Return [X, Y] of the center of cell containing provided text 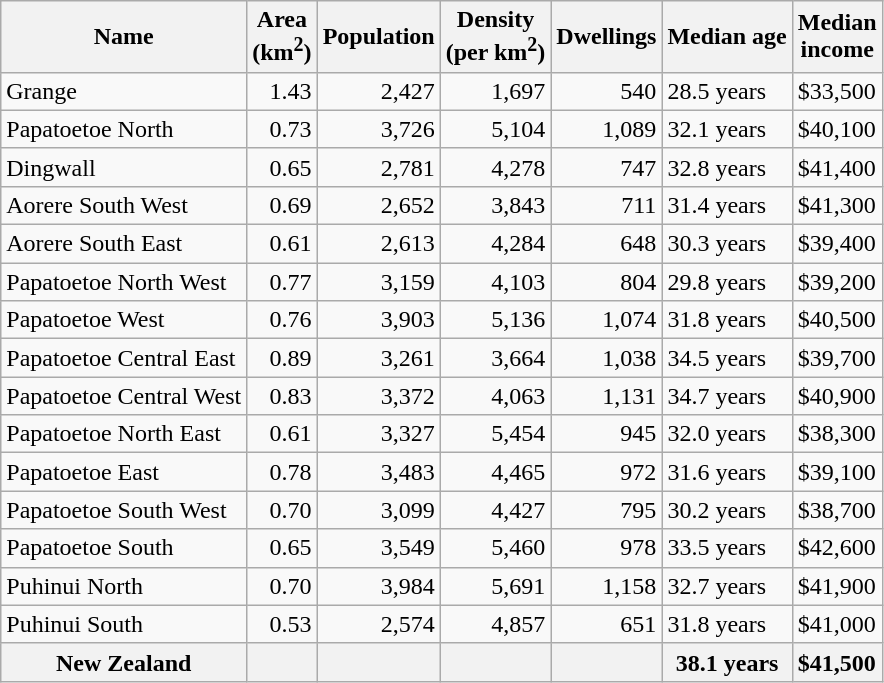
0.78 [282, 472]
0.76 [282, 320]
1,131 [606, 396]
30.3 years [727, 244]
31.4 years [727, 205]
945 [606, 434]
795 [606, 510]
32.0 years [727, 434]
Papatoetoe North [124, 129]
2,652 [378, 205]
1,158 [606, 586]
1,089 [606, 129]
$42,600 [837, 548]
$39,700 [837, 358]
978 [606, 548]
Papatoetoe Central West [124, 396]
3,261 [378, 358]
0.89 [282, 358]
2,427 [378, 91]
0.53 [282, 624]
$40,900 [837, 396]
1.43 [282, 91]
New Zealand [124, 662]
32.1 years [727, 129]
651 [606, 624]
32.7 years [727, 586]
$41,300 [837, 205]
$41,000 [837, 624]
$38,700 [837, 510]
Grange [124, 91]
5,136 [496, 320]
Medianincome [837, 37]
0.73 [282, 129]
30.2 years [727, 510]
1,697 [496, 91]
Papatoetoe Central East [124, 358]
711 [606, 205]
Puhinui North [124, 586]
4,063 [496, 396]
540 [606, 91]
Aorere South East [124, 244]
4,857 [496, 624]
34.7 years [727, 396]
4,284 [496, 244]
3,843 [496, 205]
5,454 [496, 434]
3,664 [496, 358]
972 [606, 472]
2,613 [378, 244]
Name [124, 37]
31.6 years [727, 472]
4,103 [496, 282]
$41,900 [837, 586]
28.5 years [727, 91]
Papatoetoe North West [124, 282]
3,483 [378, 472]
32.8 years [727, 167]
3,549 [378, 548]
Dwellings [606, 37]
2,781 [378, 167]
$41,400 [837, 167]
3,984 [378, 586]
Population [378, 37]
$39,400 [837, 244]
3,372 [378, 396]
29.8 years [727, 282]
Aorere South West [124, 205]
$41,500 [837, 662]
$40,100 [837, 129]
5,104 [496, 129]
Papatoetoe South West [124, 510]
0.69 [282, 205]
3,159 [378, 282]
33.5 years [727, 548]
648 [606, 244]
$39,100 [837, 472]
Papatoetoe North East [124, 434]
0.77 [282, 282]
0.83 [282, 396]
804 [606, 282]
3,903 [378, 320]
1,038 [606, 358]
34.5 years [727, 358]
Area(km2) [282, 37]
38.1 years [727, 662]
Papatoetoe South [124, 548]
Puhinui South [124, 624]
4,278 [496, 167]
Median age [727, 37]
Dingwall [124, 167]
Density(per km2) [496, 37]
Papatoetoe West [124, 320]
4,427 [496, 510]
3,327 [378, 434]
4,465 [496, 472]
5,691 [496, 586]
3,726 [378, 129]
$33,500 [837, 91]
2,574 [378, 624]
5,460 [496, 548]
Papatoetoe East [124, 472]
$40,500 [837, 320]
$38,300 [837, 434]
747 [606, 167]
3,099 [378, 510]
1,074 [606, 320]
$39,200 [837, 282]
